Return the [X, Y] coordinate for the center point of the cell that contains the specified text.  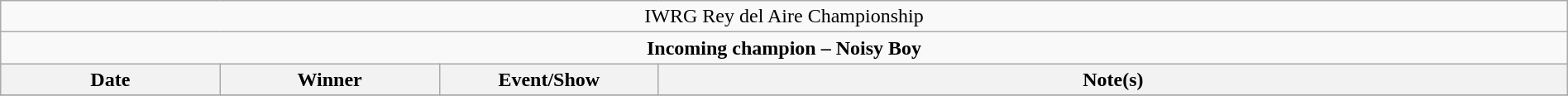
Winner [329, 79]
IWRG Rey del Aire Championship [784, 17]
Note(s) [1113, 79]
Incoming champion – Noisy Boy [784, 48]
Date [111, 79]
Event/Show [549, 79]
